Scan for the cell matching the given text and deliver its [x, y] coordinate at center. 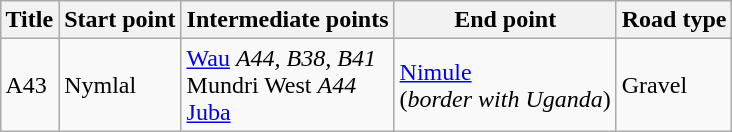
Nimule(border with Uganda) [505, 85]
Intermediate points [288, 20]
Title [30, 20]
Nymlal [120, 85]
Gravel [674, 85]
A43 [30, 85]
Wau A44, B38, B41 Mundri West A44 Juba [288, 85]
End point [505, 20]
Start point [120, 20]
Road type [674, 20]
